Extract the [x, y] coordinate from the center of the cell holding the provided text.  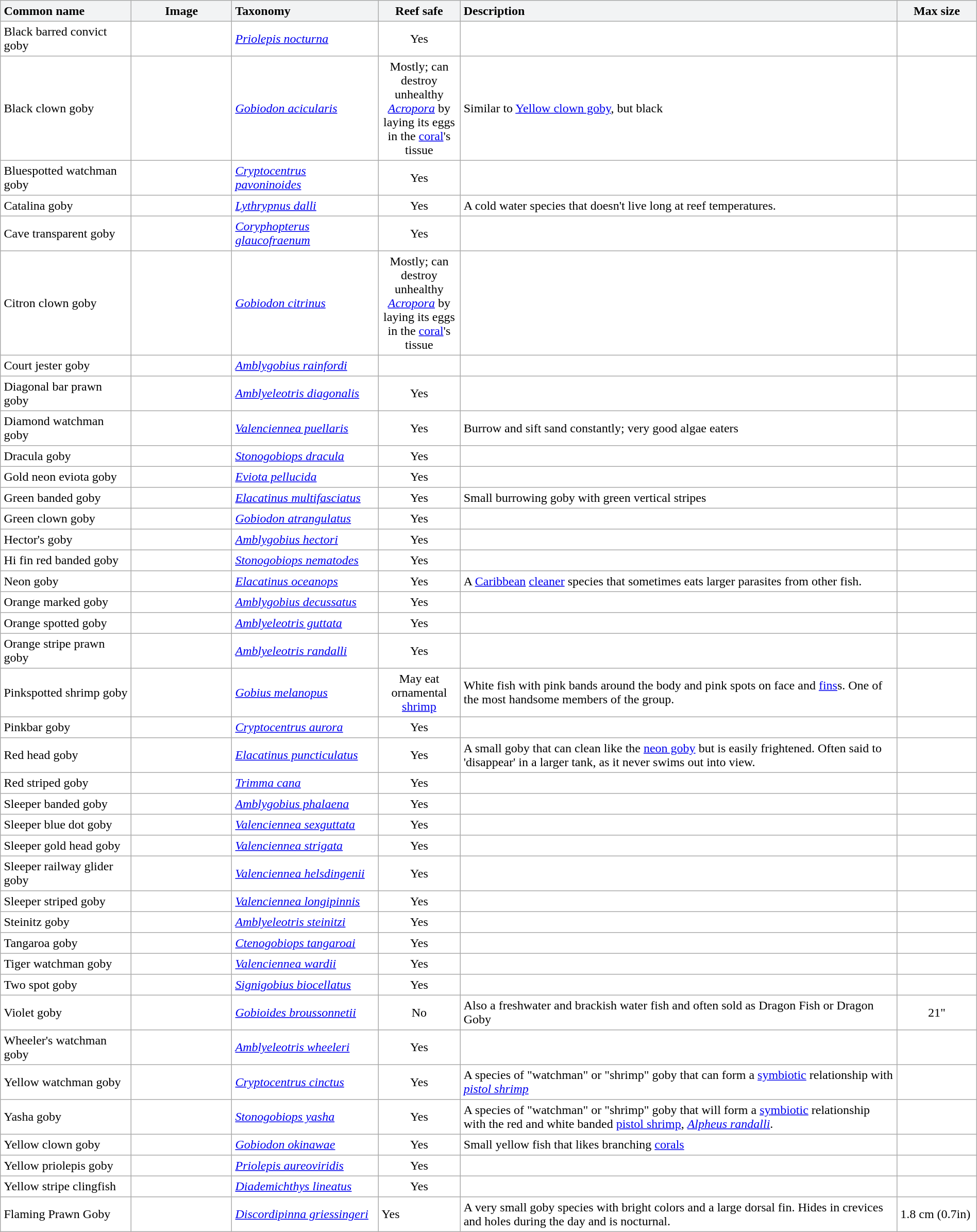
Red striped goby [66, 783]
Sleeper striped goby [66, 901]
Stonogobiops dracula [305, 456]
Amblygobius decussatus [305, 602]
Pinkspotted shrimp goby [66, 693]
Wheeler's watchman goby [66, 1048]
Priolepis nocturna [305, 39]
Amblyeleotris guttata [305, 623]
Also a freshwater and brackish water fish and often sold as Dragon Fish or Dragon Goby [679, 1012]
Trimma cana [305, 783]
A very small goby species with bright colors and a large dorsal fin. Hides in crevices and holes during the day and is nocturnal. [679, 1214]
Max size [937, 11]
Gold neon eviota goby [66, 477]
Steinitz goby [66, 922]
Priolepis aureoviridis [305, 1166]
Violet goby [66, 1012]
Taxonomy [305, 11]
Coryphopterus glaucofraenum [305, 233]
A small goby that can clean like the neon goby but is easily frightened. Often said to 'disappear' in a larger tank, as it never swims out into view. [679, 755]
Sleeper gold head goby [66, 846]
May eat ornamental shrimp [419, 693]
Flaming Prawn Goby [66, 1214]
Elacatinus puncticulatus [305, 755]
Signigobius biocellatus [305, 985]
Tangaroa goby [66, 943]
Sleeper banded goby [66, 804]
Stonogobiops yasha [305, 1117]
Neon goby [66, 581]
Sleeper railway glider goby [66, 873]
Yasha goby [66, 1117]
Gobius melanopus [305, 693]
Valenciennea wardii [305, 964]
Small yellow fish that likes branching corals [679, 1144]
Gobiodon citrinus [305, 303]
Discordipinna griessingeri [305, 1214]
Yellow priolepis goby [66, 1166]
Pinkbar goby [66, 727]
Diagonal bar prawn goby [66, 394]
Two spot goby [66, 985]
A Caribbean cleaner species that sometimes eats larger parasites from other fish. [679, 581]
Small burrowing goby with green vertical stripes [679, 498]
Cave transparent goby [66, 233]
Orange spotted goby [66, 623]
Amblyeleotris randalli [305, 651]
Citron clown goby [66, 303]
Cryptocentrus pavoninoides [305, 178]
Valenciennea sexguttata [305, 824]
Valenciennea strigata [305, 846]
Valenciennea helsdingenii [305, 873]
Green clown goby [66, 518]
Orange stripe prawn goby [66, 651]
A species of "watchman" or "shrimp" goby that will form a symbiotic relationship with the red and white banded pistol shrimp, Alpheus randalli. [679, 1117]
Green banded goby [66, 498]
Dracula goby [66, 456]
Amblyeleotris diagonalis [305, 394]
Amblygobius hectori [305, 539]
Orange marked goby [66, 602]
Valenciennea puellaris [305, 428]
Diademichthys lineatus [305, 1186]
Gobiodon acicularis [305, 108]
Cryptocentrus aurora [305, 727]
Elacatinus oceanops [305, 581]
White fish with pink bands around the body and pink spots on face and finss. One of the most handsome members of the group. [679, 693]
Gobioides broussonnetii [305, 1012]
Amblygobius rainfordi [305, 365]
Hi fin red banded goby [66, 560]
Yellow watchman goby [66, 1082]
Reef safe [419, 11]
Yellow stripe clingfish [66, 1186]
A cold water species that doesn't live long at reef temperatures. [679, 206]
Diamond watchman goby [66, 428]
Tiger watchman goby [66, 964]
Hector's goby [66, 539]
Burrow and sift sand constantly; very good algae eaters [679, 428]
Black clown goby [66, 108]
Stonogobiops nematodes [305, 560]
Similar to Yellow clown goby, but black [679, 108]
Lythrypnus dalli [305, 206]
Red head goby [66, 755]
A species of "watchman" or "shrimp" goby that can form a symbiotic relationship with pistol shrimp [679, 1082]
Yellow clown goby [66, 1144]
Common name [66, 11]
Elacatinus multifasciatus [305, 498]
Eviota pellucida [305, 477]
Bluespotted watchman goby [66, 178]
21" [937, 1012]
Image [181, 11]
Sleeper blue dot goby [66, 824]
Catalina goby [66, 206]
No [419, 1012]
Amblyeleotris wheeleri [305, 1048]
Court jester goby [66, 365]
Cryptocentrus cinctus [305, 1082]
1.8 cm (0.7in) [937, 1214]
Description [679, 11]
Valenciennea longipinnis [305, 901]
Ctenogobiops tangaroai [305, 943]
Black barred convict goby [66, 39]
Gobiodon atrangulatus [305, 518]
Amblyeleotris steinitzi [305, 922]
Gobiodon okinawae [305, 1144]
Amblygobius phalaena [305, 804]
